Locate the cell with the specified text and output its [x, y] center coordinate. 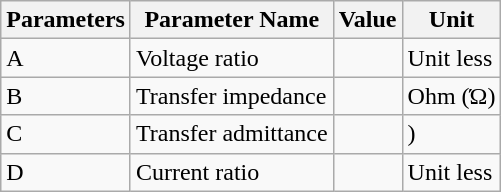
) [452, 134]
D [66, 172]
Transfer impedance [232, 96]
B [66, 96]
A [66, 58]
Transfer admittance [232, 134]
Unit [452, 20]
Current ratio [232, 172]
C [66, 134]
Ohm (Ώ) [452, 96]
Parameters [66, 20]
Voltage ratio [232, 58]
Parameter Name [232, 20]
Value [368, 20]
